Scan for the cell matching the given text and deliver its [X, Y] coordinate at center. 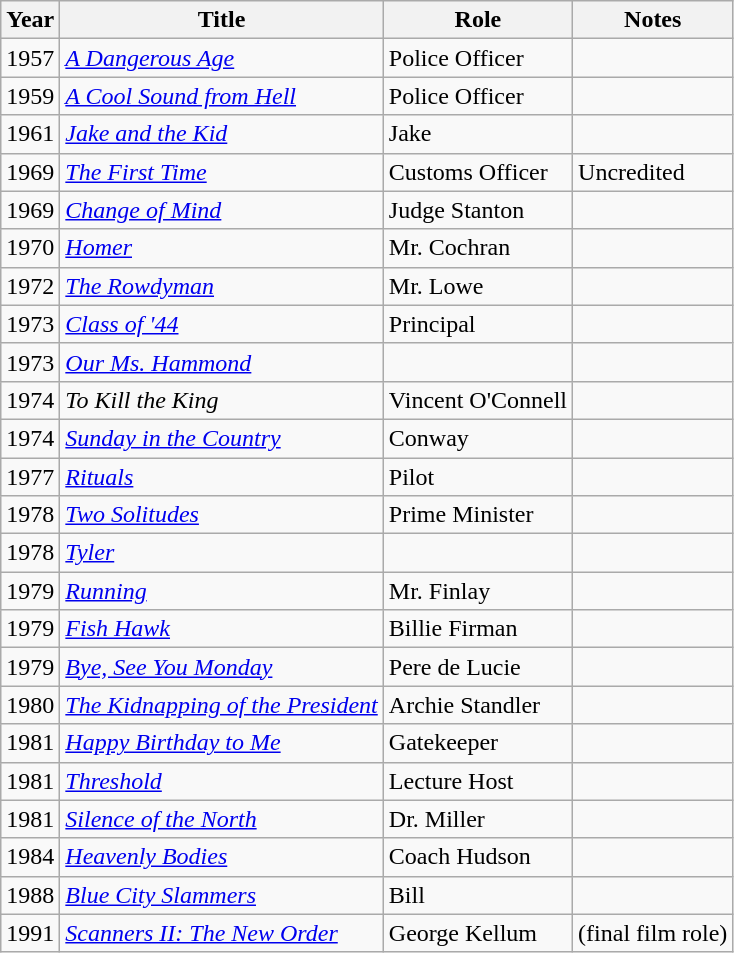
Vincent O'Connell [478, 400]
1961 [30, 134]
Notes [653, 20]
Rituals [222, 477]
Running [222, 591]
Coach Hudson [478, 857]
Bill [478, 895]
Role [478, 20]
Tyler [222, 553]
Two Solitudes [222, 515]
Pilot [478, 477]
Uncredited [653, 172]
Mr. Cochran [478, 248]
1957 [30, 58]
Archie Standler [478, 705]
Heavenly Bodies [222, 857]
Fish Hawk [222, 629]
Pere de Lucie [478, 667]
Prime Minister [478, 515]
Our Ms. Hammond [222, 362]
1988 [30, 895]
(final film role) [653, 933]
Dr. Miller [478, 819]
Threshold [222, 781]
Jake and the Kid [222, 134]
Change of Mind [222, 210]
1972 [30, 286]
Principal [478, 324]
Blue City Slammers [222, 895]
George Kellum [478, 933]
1977 [30, 477]
1959 [30, 96]
A Cool Sound from Hell [222, 96]
The Rowdyman [222, 286]
Year [30, 20]
Sunday in the Country [222, 438]
Scanners II: The New Order [222, 933]
Conway [478, 438]
The First Time [222, 172]
1984 [30, 857]
A Dangerous Age [222, 58]
Class of '44 [222, 324]
Jake [478, 134]
Lecture Host [478, 781]
Gatekeeper [478, 743]
1970 [30, 248]
Mr. Lowe [478, 286]
Homer [222, 248]
Billie Firman [478, 629]
1980 [30, 705]
Bye, See You Monday [222, 667]
To Kill the King [222, 400]
Title [222, 20]
Customs Officer [478, 172]
Happy Birthday to Me [222, 743]
Silence of the North [222, 819]
1991 [30, 933]
Mr. Finlay [478, 591]
The Kidnapping of the President [222, 705]
Judge Stanton [478, 210]
